Provide the (X, Y) coordinate of the cell's center where the given text is located.  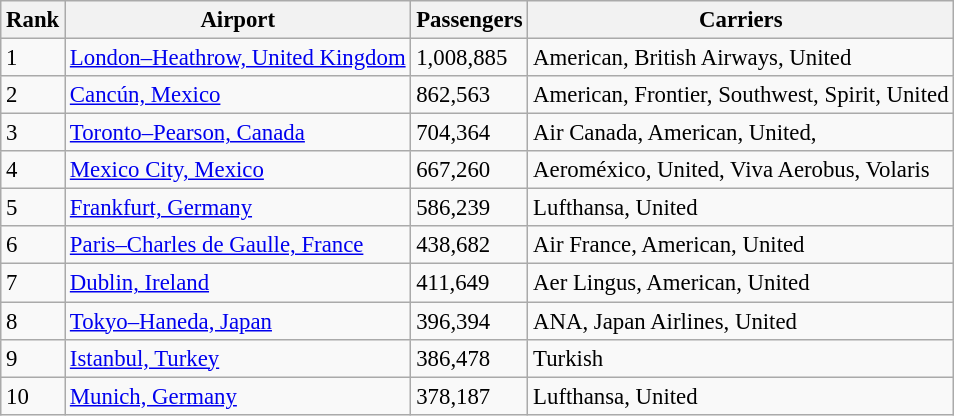
Frankfurt, Germany (238, 208)
Air France, American, United (741, 245)
4 (33, 170)
667,260 (470, 170)
Aer Lingus, American, United (741, 283)
378,187 (470, 396)
Munich, Germany (238, 396)
American, British Airways, United (741, 58)
Airport (238, 20)
2 (33, 95)
Toronto–Pearson, Canada (238, 133)
586,239 (470, 208)
386,478 (470, 358)
396,394 (470, 321)
Istanbul, Turkey (238, 358)
411,649 (470, 283)
862,563 (470, 95)
Carriers (741, 20)
704,364 (470, 133)
Rank (33, 20)
3 (33, 133)
London–Heathrow, United Kingdom (238, 58)
Passengers (470, 20)
Paris–Charles de Gaulle, France (238, 245)
American, Frontier, Southwest, Spirit, United (741, 95)
Turkish (741, 358)
Aeroméxico, United, Viva Aerobus, Volaris (741, 170)
ANA, Japan Airlines, United (741, 321)
Cancún, Mexico (238, 95)
6 (33, 245)
9 (33, 358)
438,682 (470, 245)
10 (33, 396)
7 (33, 283)
1,008,885 (470, 58)
Mexico City, Mexico (238, 170)
Air Canada, American, United, (741, 133)
Dublin, Ireland (238, 283)
1 (33, 58)
5 (33, 208)
8 (33, 321)
Tokyo–Haneda, Japan (238, 321)
